Locate the cell with the specified text and output its (x, y) center coordinate. 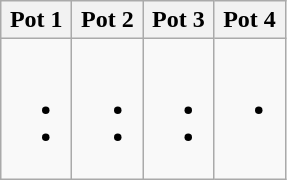
Pot 3 (178, 20)
Pot 4 (250, 20)
Pot 2 (108, 20)
Pot 1 (36, 20)
